Pinpoint the cell where the given text exists, returning its [X, Y] midpoint coordinate. 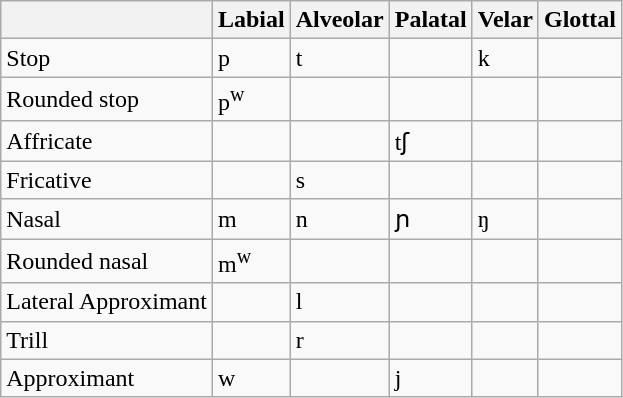
n [340, 219]
k [505, 58]
pw [251, 100]
t [340, 58]
r [340, 340]
m [251, 219]
Affricate [107, 141]
Stop [107, 58]
Trill [107, 340]
mw [251, 262]
Palatal [430, 20]
Velar [505, 20]
ŋ [505, 219]
Lateral Approximant [107, 302]
Rounded nasal [107, 262]
Alveolar [340, 20]
Approximant [107, 378]
tʃ [430, 141]
s [340, 180]
w [251, 378]
Labial [251, 20]
l [340, 302]
Glottal [580, 20]
ɲ [430, 219]
j [430, 378]
Rounded stop [107, 100]
p [251, 58]
Nasal [107, 219]
Fricative [107, 180]
